From the cell containing the given text, extract its center point as (x, y) coordinate. 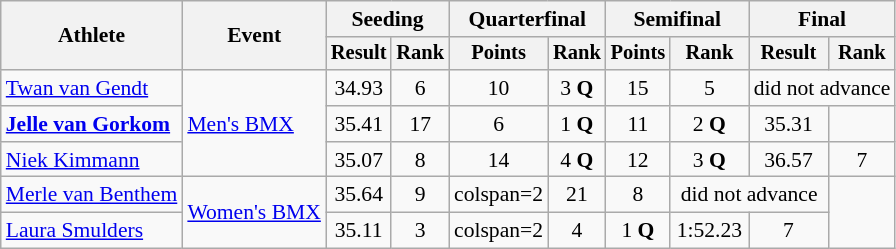
14 (498, 160)
21 (577, 195)
10 (498, 88)
15 (638, 88)
Final (822, 19)
12 (638, 160)
Event (254, 36)
35.07 (359, 160)
Niek Kimmann (92, 160)
35.64 (359, 195)
Jelle van Gorkom (92, 124)
Seeding (388, 19)
3 (420, 231)
1:52.23 (710, 231)
Quarterfinal (528, 19)
Women's BMX (254, 212)
17 (420, 124)
2 Q (710, 124)
35.41 (359, 124)
35.31 (789, 124)
4 (577, 231)
11 (638, 124)
34.93 (359, 88)
Athlete (92, 36)
5 (710, 88)
4 Q (577, 160)
35.11 (359, 231)
36.57 (789, 160)
Men's BMX (254, 124)
9 (420, 195)
Twan van Gendt (92, 88)
Semifinal (678, 19)
Laura Smulders (92, 231)
Merle van Benthem (92, 195)
